Provide the [X, Y] coordinate of the cell's center where the given text is located.  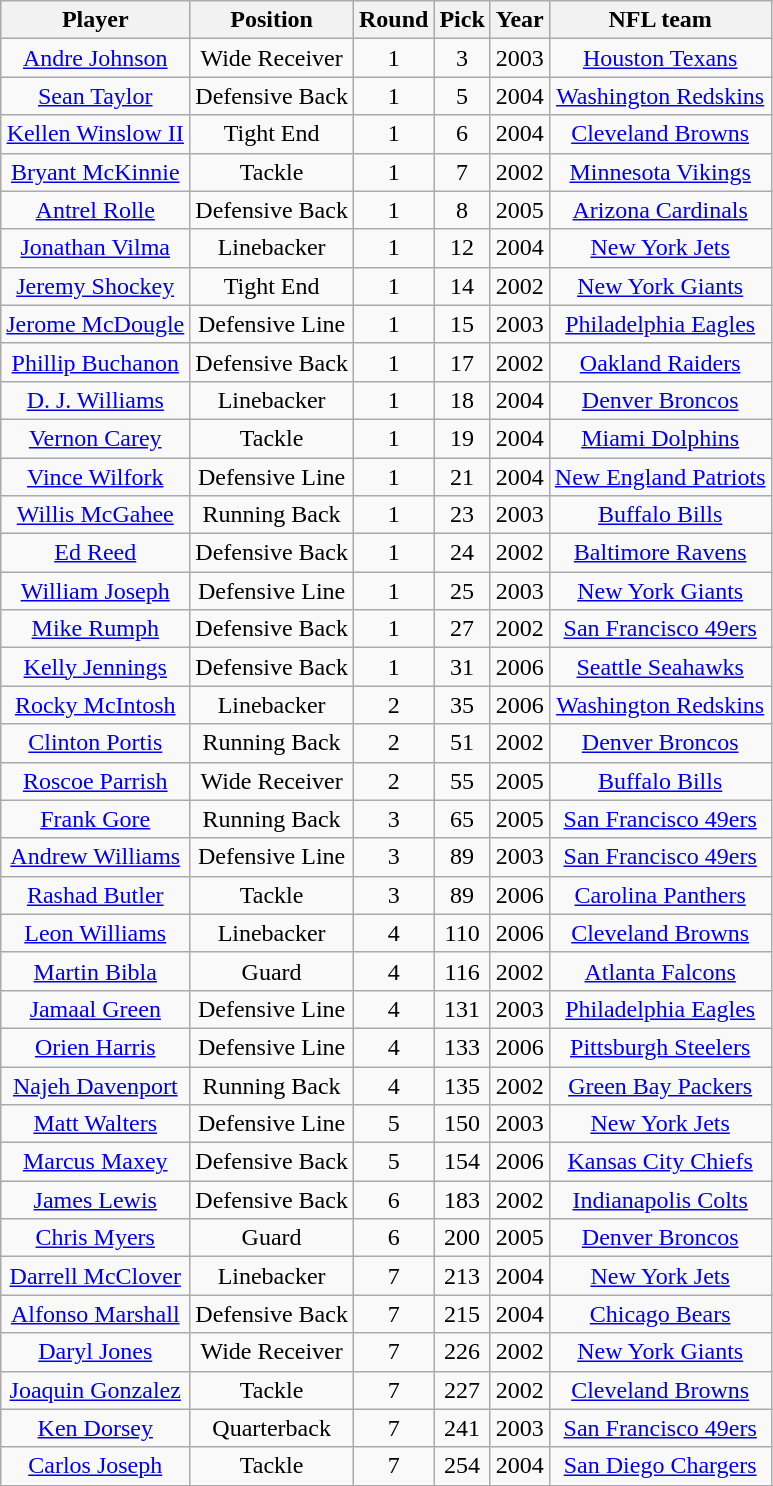
Jeremy Shockey [96, 286]
Alfonso Marshall [96, 1314]
Martin Bibla [96, 971]
Atlanta Falcons [660, 971]
215 [462, 1314]
241 [462, 1428]
65 [462, 819]
23 [462, 515]
Pittsburgh Steelers [660, 1047]
Andre Johnson [96, 58]
Daryl Jones [96, 1352]
Seattle Seahawks [660, 667]
Jonathan Vilma [96, 248]
Oakland Raiders [660, 362]
200 [462, 1238]
150 [462, 1124]
18 [462, 400]
35 [462, 705]
227 [462, 1390]
Ed Reed [96, 553]
Sean Taylor [96, 96]
14 [462, 286]
Willis McGahee [96, 515]
15 [462, 324]
55 [462, 781]
27 [462, 629]
Frank Gore [96, 819]
Roscoe Parrish [96, 781]
New England Patriots [660, 477]
San Diego Chargers [660, 1466]
Chicago Bears [660, 1314]
51 [462, 743]
Mike Rumph [96, 629]
Chris Myers [96, 1238]
Round [393, 20]
Minnesota Vikings [660, 172]
31 [462, 667]
Green Bay Packers [660, 1085]
135 [462, 1085]
Antrel Rolle [96, 210]
Vernon Carey [96, 438]
19 [462, 438]
254 [462, 1466]
Miami Dolphins [660, 438]
D. J. Williams [96, 400]
116 [462, 971]
21 [462, 477]
Arizona Cardinals [660, 210]
226 [462, 1352]
Houston Texans [660, 58]
Matt Walters [96, 1124]
James Lewis [96, 1200]
Phillip Buchanon [96, 362]
Baltimore Ravens [660, 553]
17 [462, 362]
133 [462, 1047]
154 [462, 1162]
213 [462, 1276]
NFL team [660, 20]
Carolina Panthers [660, 895]
Ken Dorsey [96, 1428]
Position [272, 20]
12 [462, 248]
Orien Harris [96, 1047]
Clinton Portis [96, 743]
Indianapolis Colts [660, 1200]
Player [96, 20]
Rashad Butler [96, 895]
Darrell McClover [96, 1276]
Rocky McIntosh [96, 705]
183 [462, 1200]
Kellen Winslow II [96, 134]
Bryant McKinnie [96, 172]
Quarterback [272, 1428]
Leon Williams [96, 933]
Vince Wilfork [96, 477]
25 [462, 591]
131 [462, 1009]
William Joseph [96, 591]
8 [462, 210]
24 [462, 553]
Najeh Davenport [96, 1085]
Jerome McDougle [96, 324]
Year [520, 20]
Pick [462, 20]
Kelly Jennings [96, 667]
Jamaal Green [96, 1009]
Kansas City Chiefs [660, 1162]
Carlos Joseph [96, 1466]
Marcus Maxey [96, 1162]
Joaquin Gonzalez [96, 1390]
110 [462, 933]
Andrew Williams [96, 857]
